Identify which cell holds the provided text, then report its [X, Y] central coordinate. 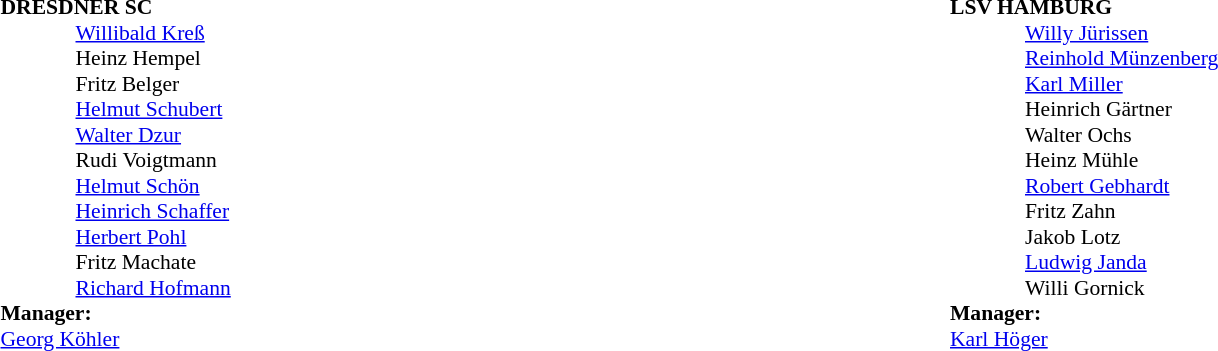
Heinrich Gärtner [1122, 109]
Willibald Kreß [154, 33]
Helmut Schön [154, 186]
Heinz Mühle [1122, 161]
Fritz Belger [154, 84]
Fritz Zahn [1122, 211]
Reinhold Münzenberg [1122, 59]
Jakob Lotz [1122, 237]
Ludwig Janda [1122, 263]
Robert Gebhardt [1122, 186]
Rudi Voigtmann [154, 161]
Willi Gornick [1122, 288]
Richard Hofmann [154, 288]
Herbert Pohl [154, 237]
Walter Ochs [1122, 135]
Helmut Schubert [154, 109]
Fritz Machate [154, 263]
Heinz Hempel [154, 59]
Willy Jürissen [1122, 33]
Heinrich Schaffer [154, 211]
Karl Miller [1122, 84]
Walter Dzur [154, 135]
